Scan for the cell matching the given text and deliver its [X, Y] coordinate at center. 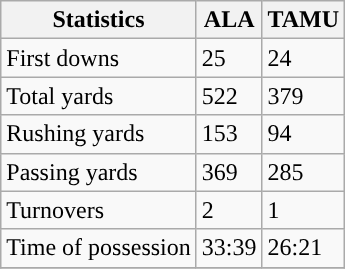
ALA [229, 20]
26:21 [304, 248]
TAMU [304, 20]
Rushing yards [99, 134]
Passing yards [99, 172]
94 [304, 134]
522 [229, 96]
1 [304, 210]
153 [229, 134]
285 [304, 172]
25 [229, 58]
Time of possession [99, 248]
33:39 [229, 248]
First downs [99, 58]
Turnovers [99, 210]
379 [304, 96]
Total yards [99, 96]
Statistics [99, 20]
24 [304, 58]
2 [229, 210]
369 [229, 172]
